For the text-containing cell, return its midpoint in (X, Y) coordinate format. 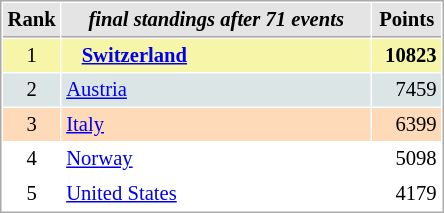
final standings after 71 events (216, 20)
Switzerland (216, 56)
Italy (216, 124)
4179 (406, 194)
10823 (406, 56)
1 (32, 56)
5 (32, 194)
Norway (216, 158)
3 (32, 124)
4 (32, 158)
2 (32, 90)
6399 (406, 124)
Austria (216, 90)
7459 (406, 90)
Rank (32, 20)
5098 (406, 158)
Points (406, 20)
United States (216, 194)
